Provide the (X, Y) coordinate of the cell's center where the given text is located.  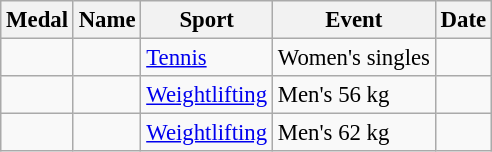
Men's 56 kg (354, 95)
Event (354, 20)
Medal (38, 20)
Date (463, 20)
Sport (207, 20)
Tennis (207, 58)
Men's 62 kg (354, 133)
Women's singles (354, 58)
Name (107, 20)
